From the cell containing the given text, extract its center point as [x, y] coordinate. 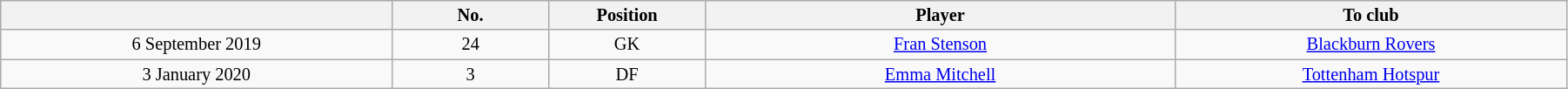
DF [627, 74]
3 January 2020 [197, 74]
6 September 2019 [197, 44]
GK [627, 44]
Position [627, 15]
24 [471, 44]
Tottenham Hotspur [1371, 74]
To club [1371, 15]
Emma Mitchell [941, 74]
Player [941, 15]
No. [471, 15]
Fran Stenson [941, 44]
Blackburn Rovers [1371, 44]
3 [471, 74]
